From the cell containing the given text, extract its center point as (x, y) coordinate. 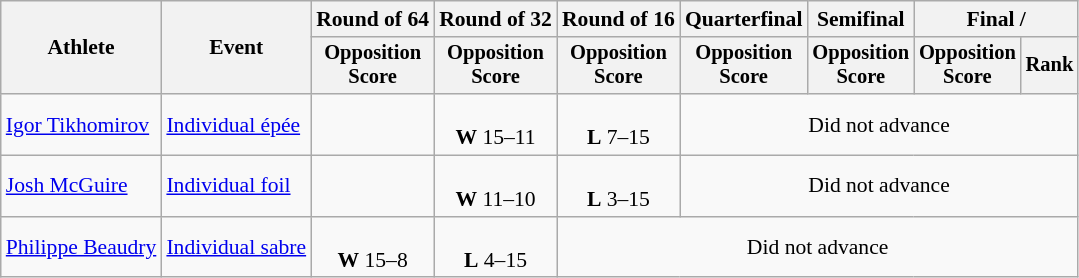
W 11–10 (496, 186)
L 3–15 (618, 186)
W 15–8 (372, 248)
L 4–15 (496, 248)
Rank (1050, 66)
Final / (996, 19)
W 15–11 (496, 124)
L 7–15 (618, 124)
Individual sabre (236, 248)
Individual épée (236, 124)
Athlete (82, 48)
Philippe Beaudry (82, 248)
Round of 32 (496, 19)
Individual foil (236, 186)
Igor Tikhomirov (82, 124)
Event (236, 48)
Round of 64 (372, 19)
Round of 16 (618, 19)
Josh McGuire (82, 186)
Quarterfinal (744, 19)
Semifinal (860, 19)
